Extract the (x, y) coordinate from the center of the cell holding the provided text.  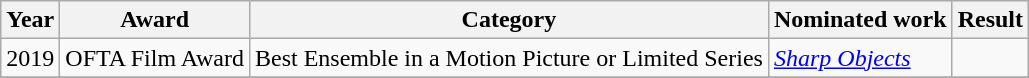
Result (990, 20)
Award (155, 20)
2019 (30, 58)
Nominated work (860, 20)
Best Ensemble in a Motion Picture or Limited Series (508, 58)
Sharp Objects (860, 58)
Year (30, 20)
Category (508, 20)
OFTA Film Award (155, 58)
